Extract the (X, Y) coordinate from the center of the cell holding the provided text.  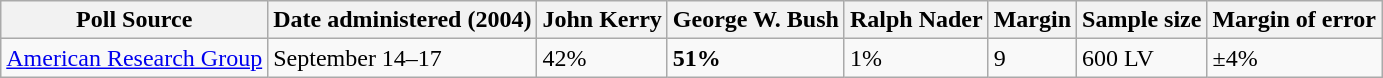
Sample size (1142, 20)
600 LV (1142, 58)
Margin (1032, 20)
Poll Source (134, 20)
American Research Group (134, 58)
September 14–17 (402, 58)
9 (1032, 58)
Margin of error (1294, 20)
George W. Bush (756, 20)
1% (916, 58)
±4% (1294, 58)
51% (756, 58)
Date administered (2004) (402, 20)
Ralph Nader (916, 20)
42% (602, 58)
John Kerry (602, 20)
